Find where the given text appears and provide that cell's center as [X, Y] coordinate. 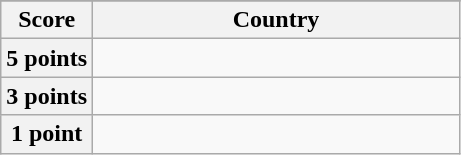
5 points [47, 58]
Country [276, 20]
Score [47, 20]
3 points [47, 96]
1 point [47, 134]
